Scan for the cell matching the given text and deliver its (x, y) coordinate at center. 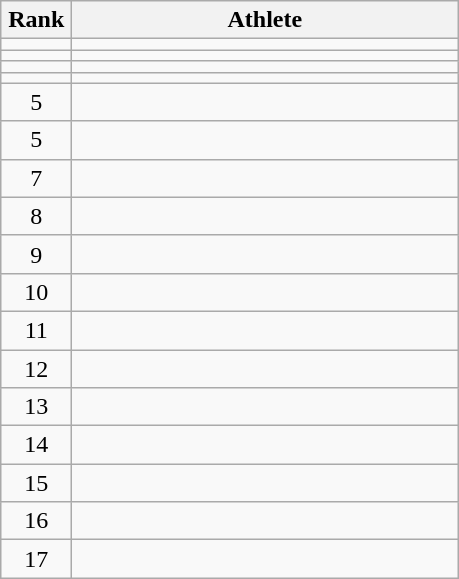
9 (36, 254)
13 (36, 407)
15 (36, 483)
8 (36, 216)
14 (36, 445)
12 (36, 369)
7 (36, 178)
17 (36, 559)
Athlete (265, 20)
Rank (36, 20)
11 (36, 330)
16 (36, 521)
10 (36, 292)
